Determine the (X, Y) coordinate at the center of the cell enclosing the given text.  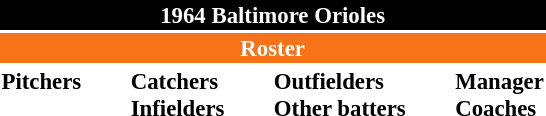
1964 Baltimore Orioles (272, 15)
Roster (272, 48)
